Scan for the cell matching the given text and deliver its (X, Y) coordinate at center. 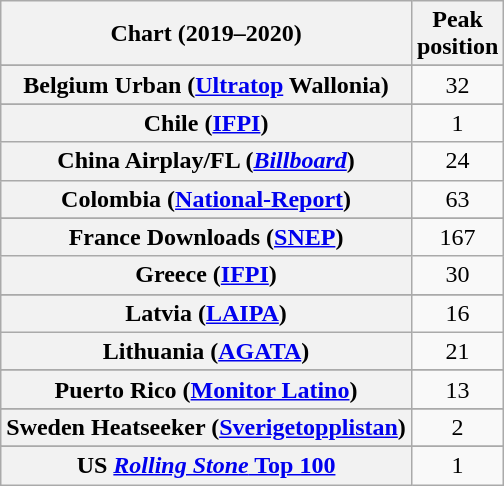
63 (457, 199)
Lithuania (AGATA) (206, 351)
2 (457, 427)
Latvia (LAIPA) (206, 313)
21 (457, 351)
24 (457, 161)
Colombia (National-Report) (206, 199)
Chart (2019–2020) (206, 34)
16 (457, 313)
US Rolling Stone Top 100 (206, 465)
Peakposition (457, 34)
Greece (IFPI) (206, 275)
France Downloads (SNEP) (206, 237)
Chile (IFPI) (206, 123)
Puerto Rico (Monitor Latino) (206, 389)
Belgium Urban (Ultratop Wallonia) (206, 85)
167 (457, 237)
30 (457, 275)
32 (457, 85)
13 (457, 389)
China Airplay/FL (Billboard) (206, 161)
Sweden Heatseeker (Sverigetopplistan) (206, 427)
